Return the [x, y] coordinate for the center point of the cell that contains the specified text.  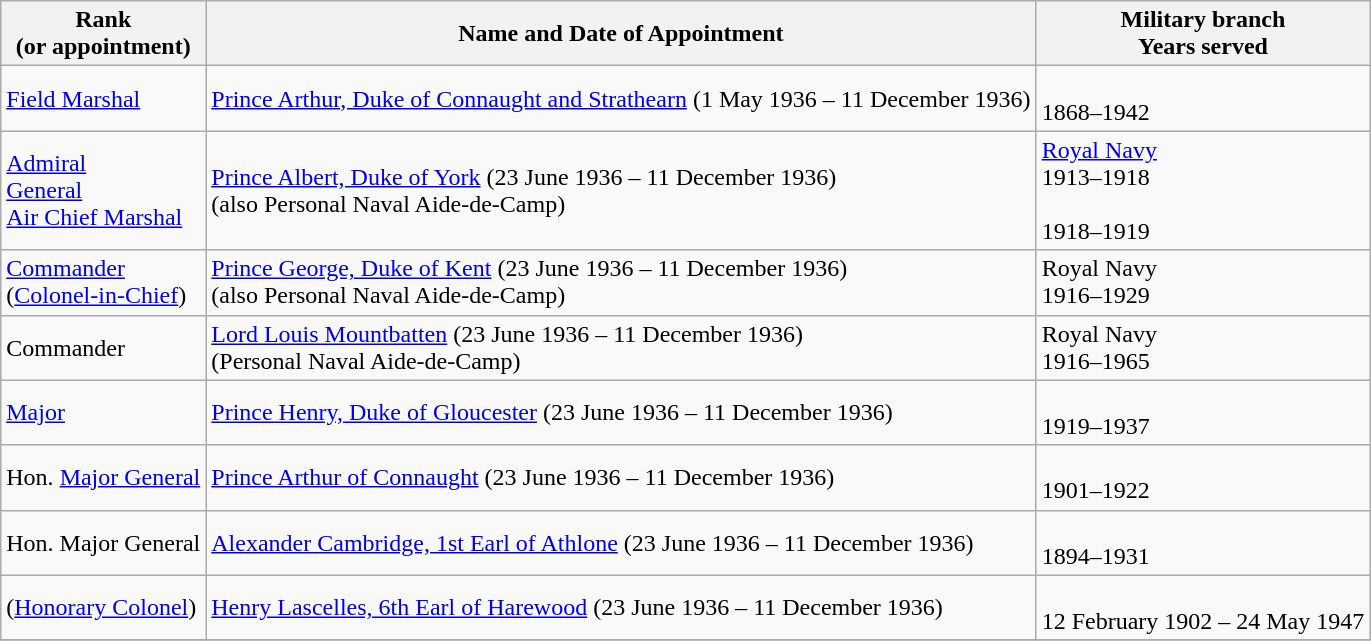
1919–1937 [1203, 412]
Commander(Colonel-in-Chief) [104, 282]
1868–1942 [1203, 98]
Field Marshal [104, 98]
Prince Henry, Duke of Gloucester (23 June 1936 – 11 December 1936) [621, 412]
Lord Louis Mountbatten (23 June 1936 – 11 December 1936)(Personal Naval Aide-de-Camp) [621, 348]
Henry Lascelles, 6th Earl of Harewood (23 June 1936 – 11 December 1936) [621, 608]
Name and Date of Appointment [621, 34]
(Honorary Colonel) [104, 608]
Royal Navy1916–1929 [1203, 282]
Prince Albert, Duke of York (23 June 1936 – 11 December 1936)(also Personal Naval Aide-de-Camp) [621, 190]
Royal Navy1913–19181918–1919 [1203, 190]
12 February 1902 – 24 May 1947 [1203, 608]
Prince Arthur, Duke of Connaught and Strathearn (1 May 1936 – 11 December 1936) [621, 98]
Alexander Cambridge, 1st Earl of Athlone (23 June 1936 – 11 December 1936) [621, 542]
Rank(or appointment) [104, 34]
1901–1922 [1203, 478]
Military branchYears served [1203, 34]
Commander [104, 348]
Prince George, Duke of Kent (23 June 1936 – 11 December 1936)(also Personal Naval Aide-de-Camp) [621, 282]
Major [104, 412]
Prince Arthur of Connaught (23 June 1936 – 11 December 1936) [621, 478]
Royal Navy1916–1965 [1203, 348]
AdmiralGeneralAir Chief Marshal [104, 190]
1894–1931 [1203, 542]
